Return the [X, Y] coordinate for the center point of the cell that contains the specified text.  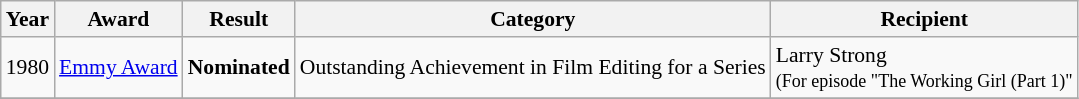
Year [28, 19]
Larry Strong(For episode "The Working Girl (Part 1)" [924, 68]
1980 [28, 68]
Recipient [924, 19]
Category [533, 19]
Outstanding Achievement in Film Editing for a Series [533, 68]
Result [239, 19]
Emmy Award [118, 68]
Nominated [239, 68]
Award [118, 19]
